Output the [X, Y] coordinate of the center of the cell containing the given text.  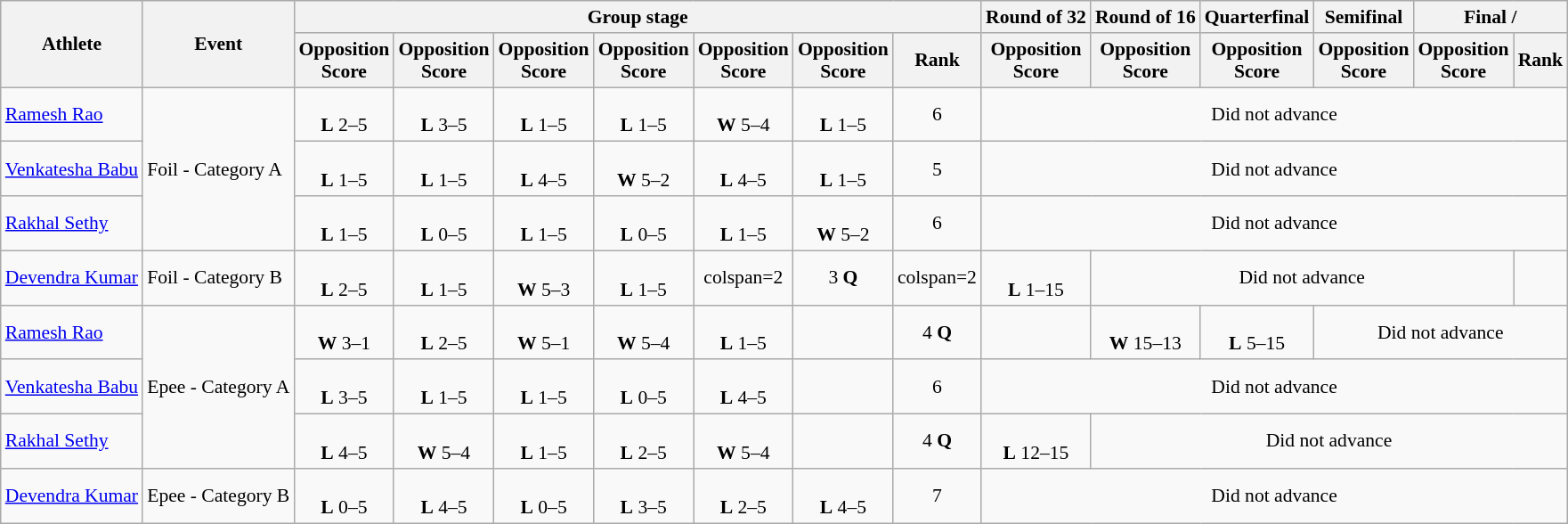
Foil - Category B [218, 278]
Epee - Category B [218, 495]
Semifinal [1363, 17]
Athlete [71, 45]
Quarterfinal [1257, 17]
L 1–15 [1036, 278]
Group stage [638, 17]
W 3–1 [344, 332]
Round of 16 [1145, 17]
7 [937, 495]
Foil - Category A [218, 169]
W 15–13 [1145, 332]
Epee - Category A [218, 387]
W 5–3 [544, 278]
Event [218, 45]
L 5–15 [1257, 332]
3 Q [843, 278]
W 5–1 [544, 332]
Round of 32 [1036, 17]
Final / [1491, 17]
L 12–15 [1036, 442]
5 [937, 169]
